Locate the cell with the specified text and output its [X, Y] center coordinate. 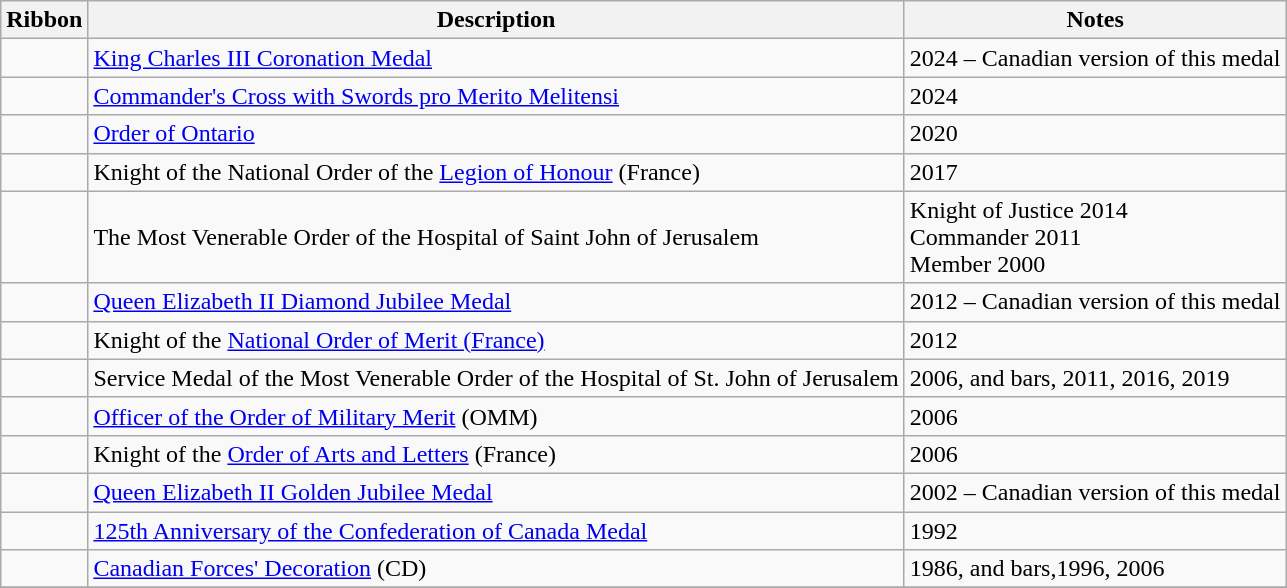
Knight of Justice 2014Commander 2011Member 2000 [1095, 237]
2017 [1095, 172]
2002 – Canadian version of this medal [1095, 492]
The Most Venerable Order of the Hospital of Saint John of Jerusalem [496, 237]
Officer of the Order of Military Merit (OMM) [496, 416]
Order of Ontario [496, 134]
1986, and bars,1996, 2006 [1095, 569]
Commander's Cross with Swords pro Merito Melitensi [496, 96]
Queen Elizabeth II Golden Jubilee Medal [496, 492]
Description [496, 20]
1992 [1095, 531]
Knight of the Order of Arts and Letters (France) [496, 454]
Knight of the National Order of the Legion of Honour (France) [496, 172]
125th Anniversary of the Confederation of Canada Medal [496, 531]
Queen Elizabeth II Diamond Jubilee Medal [496, 302]
Canadian Forces' Decoration (CD) [496, 569]
2020 [1095, 134]
2006, and bars, 2011, 2016, 2019 [1095, 378]
Service Medal of the Most Venerable Order of the Hospital of St. John of Jerusalem [496, 378]
Ribbon [44, 20]
Knight of the National Order of Merit (France) [496, 340]
2012 [1095, 340]
King Charles III Coronation Medal [496, 58]
2012 – Canadian version of this medal [1095, 302]
Notes [1095, 20]
2024 [1095, 96]
2024 – Canadian version of this medal [1095, 58]
